Identify which cell holds the provided text, then report its [X, Y] central coordinate. 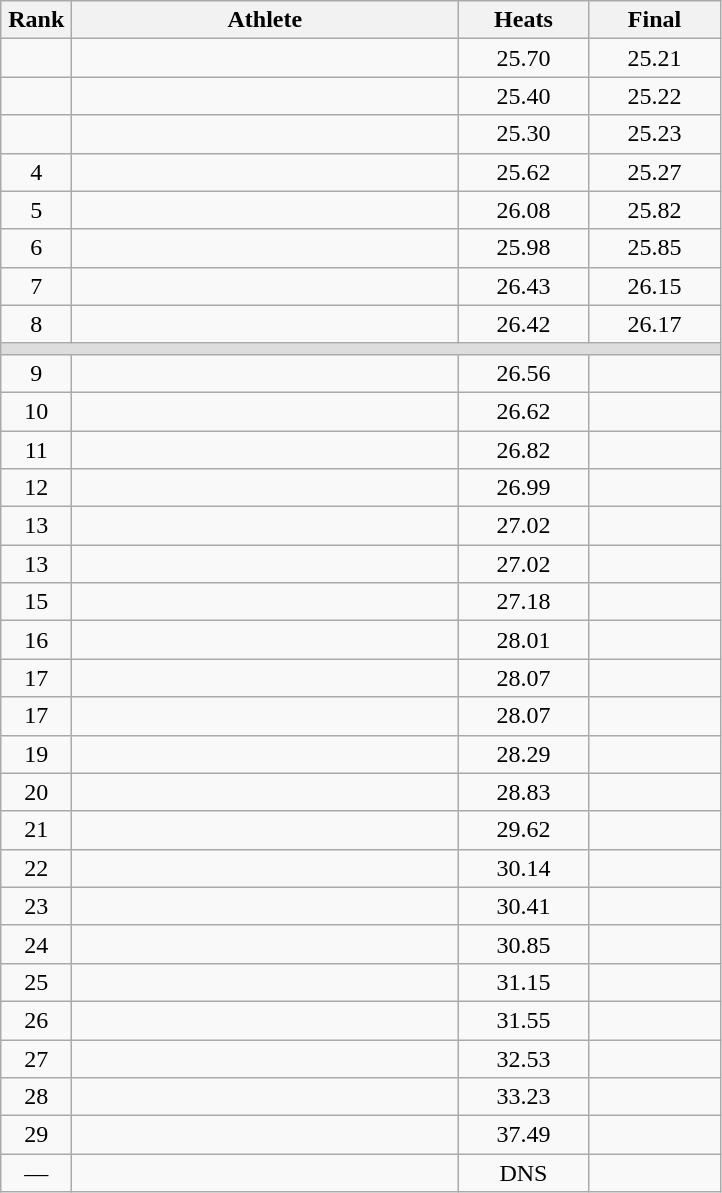
16 [36, 640]
Athlete [265, 20]
5 [36, 210]
6 [36, 248]
33.23 [524, 1097]
29.62 [524, 830]
8 [36, 324]
26.99 [524, 488]
31.15 [524, 982]
26.17 [654, 324]
25.21 [654, 58]
31.55 [524, 1020]
25.23 [654, 134]
25.62 [524, 172]
28 [36, 1097]
30.85 [524, 944]
25.22 [654, 96]
25.40 [524, 96]
Heats [524, 20]
23 [36, 906]
25.82 [654, 210]
25 [36, 982]
11 [36, 449]
25.98 [524, 248]
26.15 [654, 286]
32.53 [524, 1059]
37.49 [524, 1135]
25.85 [654, 248]
27.18 [524, 602]
DNS [524, 1173]
19 [36, 754]
29 [36, 1135]
20 [36, 792]
26.43 [524, 286]
Rank [36, 20]
21 [36, 830]
26.82 [524, 449]
24 [36, 944]
15 [36, 602]
Final [654, 20]
28.29 [524, 754]
26.56 [524, 373]
9 [36, 373]
— [36, 1173]
7 [36, 286]
22 [36, 868]
12 [36, 488]
26.42 [524, 324]
10 [36, 411]
28.01 [524, 640]
30.41 [524, 906]
4 [36, 172]
30.14 [524, 868]
28.83 [524, 792]
25.27 [654, 172]
26.08 [524, 210]
25.70 [524, 58]
25.30 [524, 134]
27 [36, 1059]
26.62 [524, 411]
26 [36, 1020]
